Scan for the cell matching the given text and deliver its [X, Y] coordinate at center. 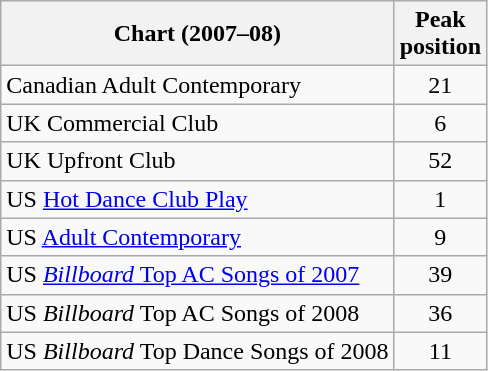
1 [440, 199]
11 [440, 351]
36 [440, 313]
US Adult Contemporary [198, 237]
UK Commercial Club [198, 123]
9 [440, 237]
52 [440, 161]
Chart (2007–08) [198, 34]
6 [440, 123]
US Hot Dance Club Play [198, 199]
21 [440, 85]
UK Upfront Club [198, 161]
US Billboard Top Dance Songs of 2008 [198, 351]
39 [440, 275]
Peakposition [440, 34]
Canadian Adult Contemporary [198, 85]
US Billboard Top AC Songs of 2007 [198, 275]
US Billboard Top AC Songs of 2008 [198, 313]
